Find where the given text appears and provide that cell's center as (X, Y) coordinate. 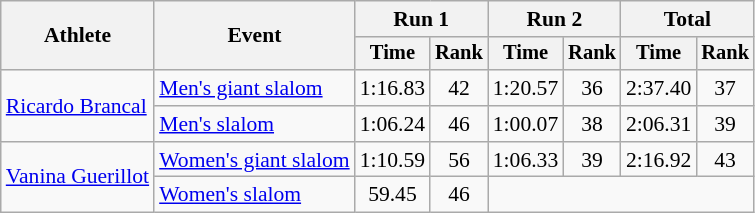
38 (592, 124)
2:37.40 (658, 88)
Vanina Guerillot (78, 178)
Women's slalom (254, 195)
1:16.83 (392, 88)
1:06.33 (526, 160)
36 (592, 88)
Event (254, 36)
1:00.07 (526, 124)
Ricardo Brancal (78, 106)
1:10.59 (392, 160)
37 (725, 88)
Run 1 (422, 19)
Total (688, 19)
1:20.57 (526, 88)
Men's slalom (254, 124)
Women's giant slalom (254, 160)
42 (459, 88)
1:06.24 (392, 124)
43 (725, 160)
59.45 (392, 195)
Men's giant slalom (254, 88)
2:16.92 (658, 160)
Run 2 (554, 19)
2:06.31 (658, 124)
Athlete (78, 36)
56 (459, 160)
